Pinpoint the cell where the given text exists, returning its (x, y) midpoint coordinate. 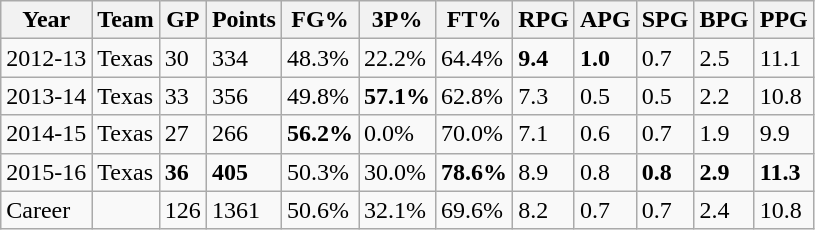
FG% (320, 20)
0.0% (398, 134)
27 (182, 134)
1.9 (724, 134)
9.4 (544, 58)
50.6% (320, 210)
2015-16 (46, 172)
2.4 (724, 210)
2012-13 (46, 58)
49.8% (320, 96)
32.1% (398, 210)
48.3% (320, 58)
3P% (398, 20)
30.0% (398, 172)
334 (244, 58)
356 (244, 96)
FT% (474, 20)
11.3 (784, 172)
36 (182, 172)
PPG (784, 20)
1361 (244, 210)
2.9 (724, 172)
9.9 (784, 134)
11.1 (784, 58)
50.3% (320, 172)
2013-14 (46, 96)
GP (182, 20)
8.9 (544, 172)
64.4% (474, 58)
7.1 (544, 134)
2014-15 (46, 134)
1.0 (605, 58)
Career (46, 210)
APG (605, 20)
Year (46, 20)
69.6% (474, 210)
56.2% (320, 134)
33 (182, 96)
2.2 (724, 96)
62.8% (474, 96)
78.6% (474, 172)
SPG (665, 20)
22.2% (398, 58)
126 (182, 210)
8.2 (544, 210)
Team (126, 20)
405 (244, 172)
BPG (724, 20)
0.6 (605, 134)
RPG (544, 20)
30 (182, 58)
2.5 (724, 58)
7.3 (544, 96)
266 (244, 134)
Points (244, 20)
57.1% (398, 96)
70.0% (474, 134)
